Return [x, y] of the center of cell containing provided text 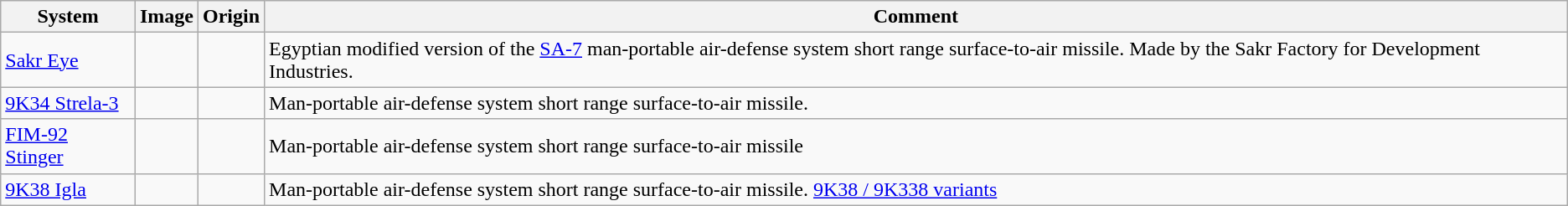
Man-portable air-defense system short range surface-to-air missile. [916, 103]
9K38 Igla [69, 189]
Man-portable air-defense system short range surface-to-air missile. 9K38 / 9K338 variants [916, 189]
Comment [916, 17]
Image [166, 17]
FIM-92 Stinger [69, 146]
System [69, 17]
Origin [231, 17]
Sakr Eye [69, 60]
Man-portable air-defense system short range surface-to-air missile [916, 146]
9K34 Strela-3 [69, 103]
